Scan for the cell matching the given text and deliver its (x, y) coordinate at center. 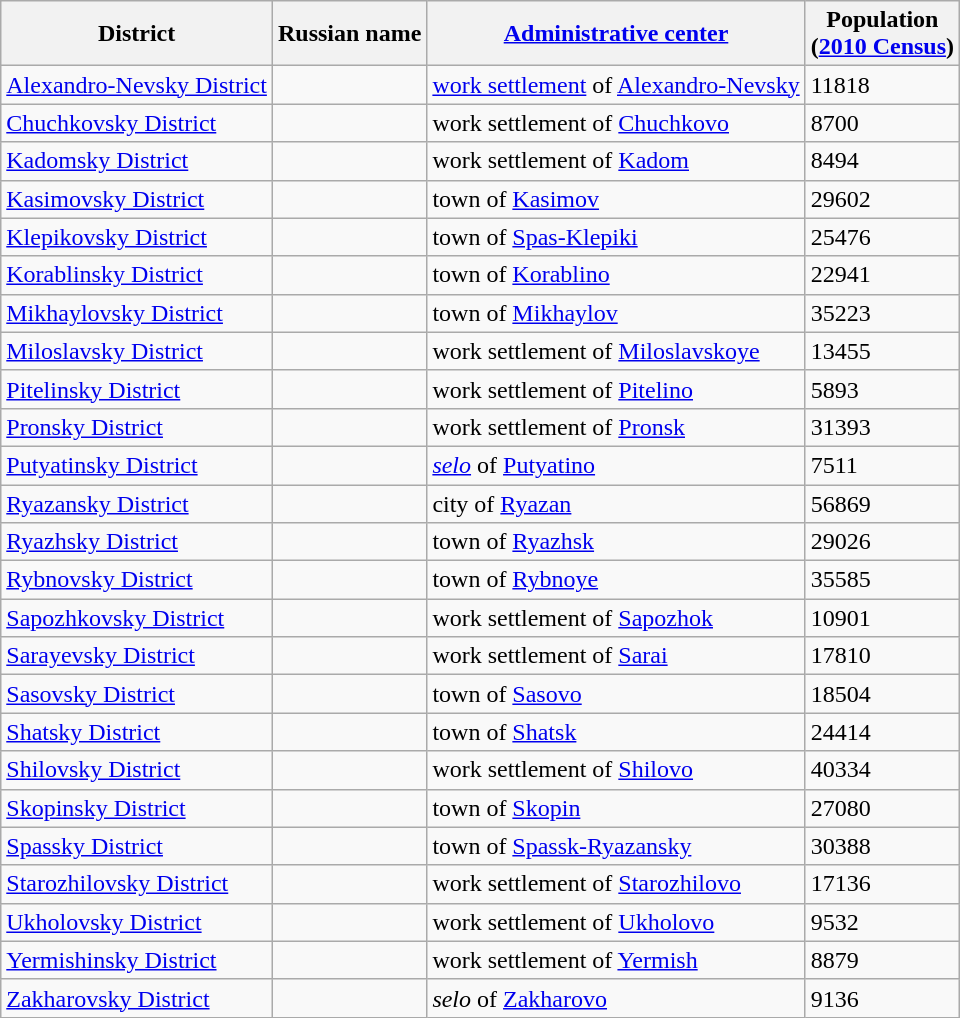
work settlement of Shilovo (616, 770)
town of Rybnoye (616, 580)
work settlement of Sapozhok (616, 618)
Sasovsky District (137, 694)
11818 (882, 85)
24414 (882, 732)
35585 (882, 580)
work settlement of Ukholovo (616, 922)
Shatsky District (137, 732)
Chuchkovsky District (137, 123)
Kadomsky District (137, 161)
31393 (882, 427)
work settlement of Pitelino (616, 389)
Shilovsky District (137, 770)
22941 (882, 275)
selo of Zakharovo (616, 998)
8700 (882, 123)
town of Skopin (616, 808)
selo of Putyatino (616, 465)
Rybnovsky District (137, 580)
29026 (882, 542)
Korablinsky District (137, 275)
work settlement of Kadom (616, 161)
10901 (882, 618)
work settlement of Starozhilovo (616, 884)
city of Ryazan (616, 503)
18504 (882, 694)
17810 (882, 656)
8494 (882, 161)
Klepikovsky District (137, 237)
5893 (882, 389)
town of Kasimov (616, 199)
35223 (882, 313)
Administrative center (616, 34)
56869 (882, 503)
Mikhaylovsky District (137, 313)
Sarayevsky District (137, 656)
work settlement of Miloslavskoye (616, 351)
27080 (882, 808)
Pitelinsky District (137, 389)
29602 (882, 199)
work settlement of Alexandro-Nevsky (616, 85)
30388 (882, 846)
work settlement of Pronsk (616, 427)
Spassky District (137, 846)
work settlement of Sarai (616, 656)
13455 (882, 351)
work settlement of Yermish (616, 960)
Kasimovsky District (137, 199)
Ryazhsky District (137, 542)
town of Korablino (616, 275)
Yermishinsky District (137, 960)
Miloslavsky District (137, 351)
Putyatinsky District (137, 465)
Zakharovsky District (137, 998)
work settlement of Chuchkovo (616, 123)
District (137, 34)
Pronsky District (137, 427)
Starozhilovsky District (137, 884)
town of Shatsk (616, 732)
town of Spas-Klepiki (616, 237)
9532 (882, 922)
9136 (882, 998)
7511 (882, 465)
Ukholovsky District (137, 922)
Sapozhkovsky District (137, 618)
town of Spassk-Ryazansky (616, 846)
25476 (882, 237)
town of Mikhaylov (616, 313)
Alexandro-Nevsky District (137, 85)
town of Sasovo (616, 694)
Ryazansky District (137, 503)
Population(2010 Census) (882, 34)
town of Ryazhsk (616, 542)
40334 (882, 770)
Skopinsky District (137, 808)
Russian name (349, 34)
17136 (882, 884)
8879 (882, 960)
